Find where the given text appears and provide that cell's center as (X, Y) coordinate. 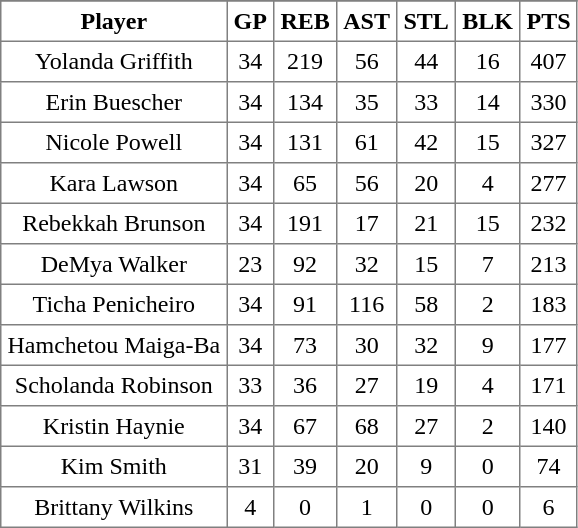
140 (549, 426)
67 (306, 426)
21 (426, 223)
39 (306, 466)
Kim Smith (114, 466)
Scholanda Robinson (114, 385)
177 (549, 345)
65 (306, 183)
61 (367, 142)
219 (306, 61)
134 (306, 102)
DeMya Walker (114, 264)
30 (367, 345)
31 (250, 466)
Erin Buescher (114, 102)
16 (488, 61)
407 (549, 61)
58 (426, 304)
STL (426, 21)
183 (549, 304)
AST (367, 21)
232 (549, 223)
330 (549, 102)
74 (549, 466)
Brittany Wilkins (114, 507)
GP (250, 21)
42 (426, 142)
36 (306, 385)
Kristin Haynie (114, 426)
131 (306, 142)
171 (549, 385)
35 (367, 102)
327 (549, 142)
Kara Lawson (114, 183)
44 (426, 61)
Player (114, 21)
Rebekkah Brunson (114, 223)
7 (488, 264)
BLK (488, 21)
116 (367, 304)
68 (367, 426)
213 (549, 264)
Hamchetou Maiga-Ba (114, 345)
277 (549, 183)
Nicole Powell (114, 142)
Yolanda Griffith (114, 61)
17 (367, 223)
191 (306, 223)
91 (306, 304)
19 (426, 385)
92 (306, 264)
73 (306, 345)
1 (367, 507)
6 (549, 507)
23 (250, 264)
14 (488, 102)
PTS (549, 21)
Ticha Penicheiro (114, 304)
REB (306, 21)
